Output the [x, y] coordinate of the center of the cell containing the given text.  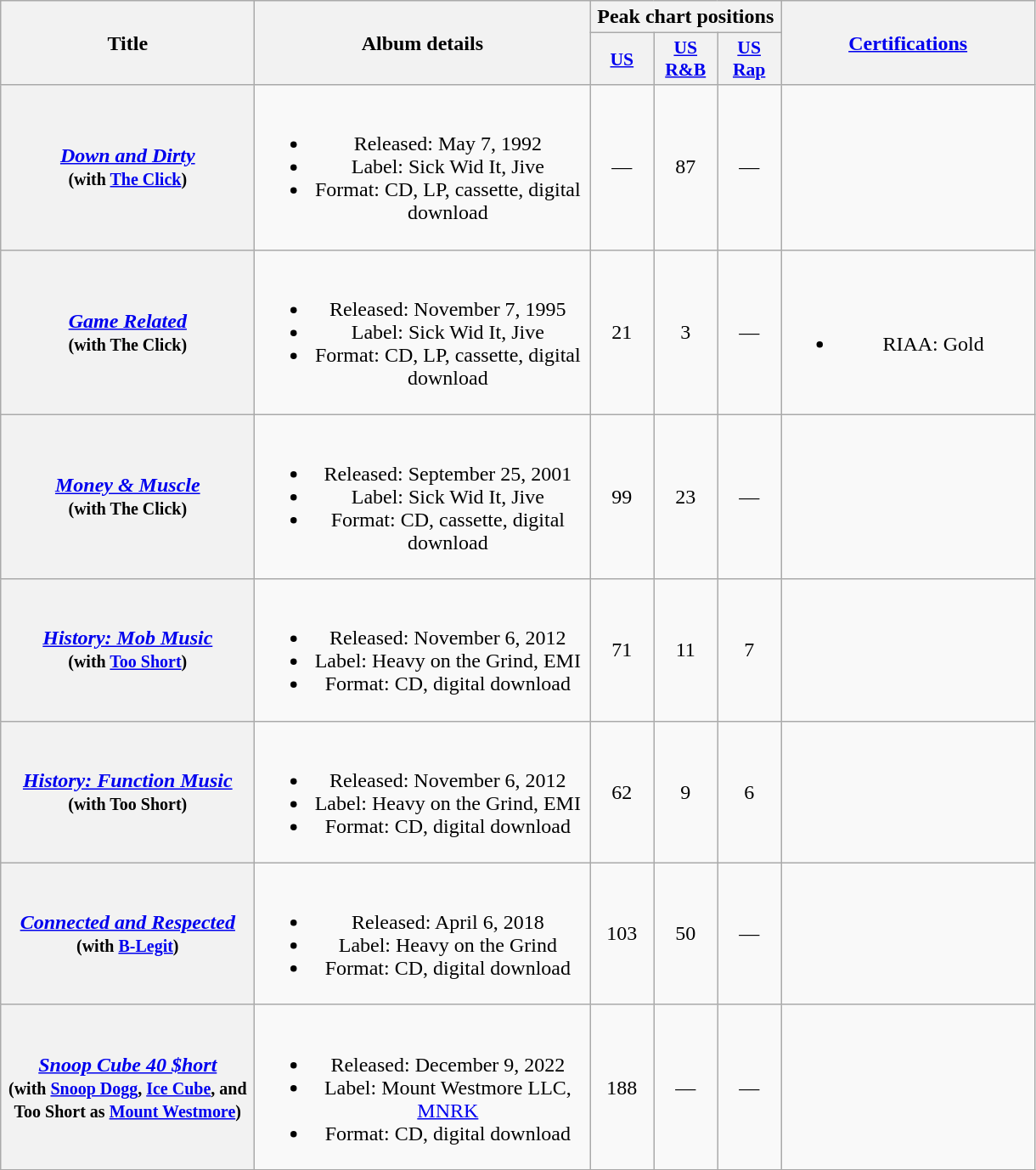
Released: December 9, 2022Label: Mount Westmore LLC, MNRKFormat: CD, digital download [423, 1087]
7 [749, 650]
Game Related(with The Click) [127, 332]
11 [686, 650]
Released: September 25, 2001Label: Sick Wid It, JiveFormat: CD, cassette, digital download [423, 497]
23 [686, 497]
Certifications [909, 42]
21 [622, 332]
History: Mob Music(with Too Short) [127, 650]
Peak chart positions [686, 17]
188 [622, 1087]
Title [127, 42]
Released: November 7, 1995Label: Sick Wid It, JiveFormat: CD, LP, cassette, digital download [423, 332]
Money & Muscle(with The Click) [127, 497]
Connected and Respected(with B-Legit) [127, 934]
History: Function Music(with Too Short) [127, 791]
US [622, 59]
9 [686, 791]
87 [686, 167]
71 [622, 650]
6 [749, 791]
50 [686, 934]
Released: April 6, 2018Label: Heavy on the GrindFormat: CD, digital download [423, 934]
3 [686, 332]
US Rap [749, 59]
Down and Dirty(with The Click) [127, 167]
RIAA: Gold [909, 332]
99 [622, 497]
Album details [423, 42]
Released: May 7, 1992Label: Sick Wid It, JiveFormat: CD, LP, cassette, digital download [423, 167]
103 [622, 934]
Snoop Cube 40 $hort(with Snoop Dogg, Ice Cube, and Too Short as Mount Westmore) [127, 1087]
US R&B [686, 59]
62 [622, 791]
